Search for the cell housing the specified text and yield its (x, y) center coordinate. 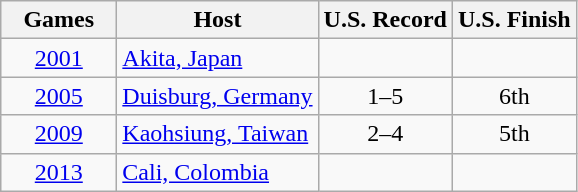
1–5 (385, 96)
2–4 (385, 134)
2005 (59, 96)
Games (59, 20)
Kaohsiung, Taiwan (218, 134)
U.S. Record (385, 20)
Cali, Colombia (218, 172)
Host (218, 20)
6th (514, 96)
U.S. Finish (514, 20)
Akita, Japan (218, 58)
2001 (59, 58)
2009 (59, 134)
2013 (59, 172)
5th (514, 134)
Duisburg, Germany (218, 96)
